Scan for the cell matching the given text and deliver its [X, Y] coordinate at center. 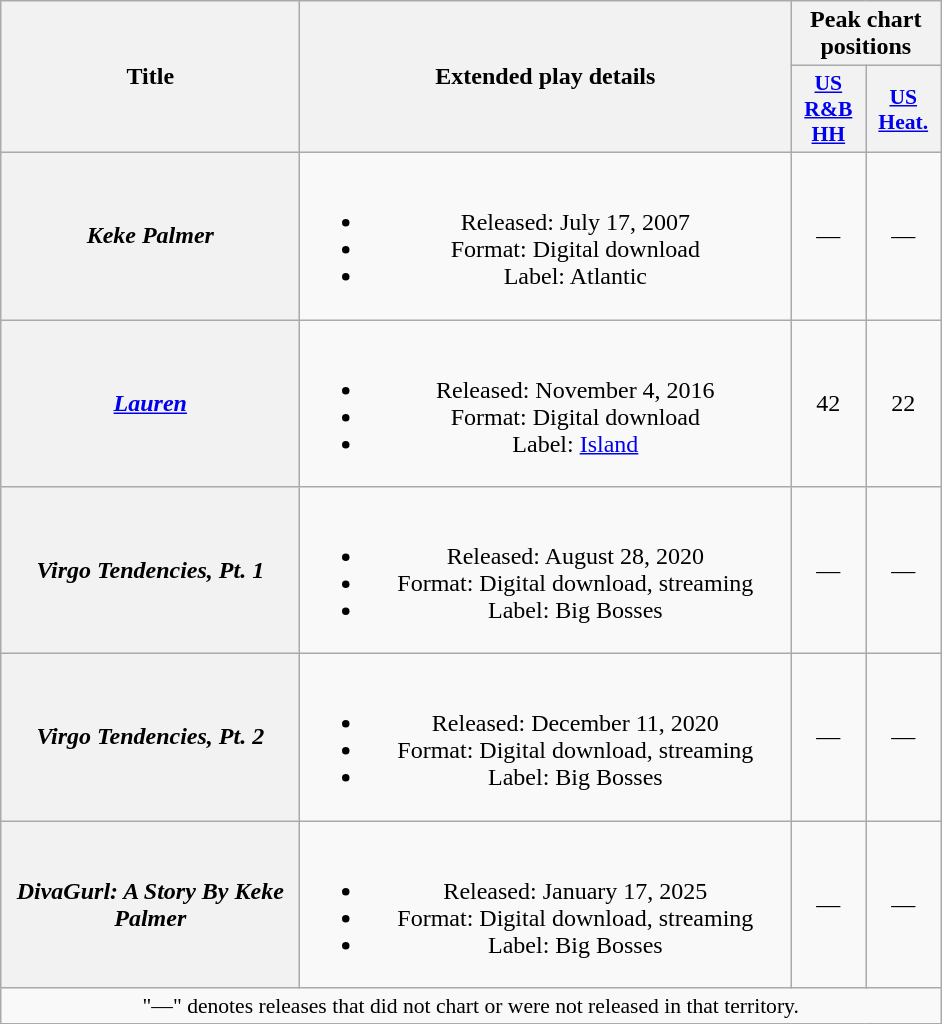
22 [904, 404]
Lauren [150, 404]
Released: November 4, 2016Format: Digital downloadLabel: Island [546, 404]
Keke Palmer [150, 236]
Peak chart positions [866, 34]
Released: July 17, 2007Format: Digital downloadLabel: Atlantic [546, 236]
Released: December 11, 2020Format: Digital download, streamingLabel: Big Bosses [546, 738]
Title [150, 77]
Released: August 28, 2020Format: Digital download, streamingLabel: Big Bosses [546, 570]
DivaGurl: A Story By Keke Palmer [150, 904]
Extended play details [546, 77]
42 [828, 404]
USR&B HH [828, 110]
Released: January 17, 2025Format: Digital download, streamingLabel: Big Bosses [546, 904]
"—" denotes releases that did not chart or were not released in that territory. [471, 1006]
USHeat. [904, 110]
Virgo Tendencies, Pt. 2 [150, 738]
Virgo Tendencies, Pt. 1 [150, 570]
